Return the [x, y] coordinate for the center point of the cell that contains the specified text.  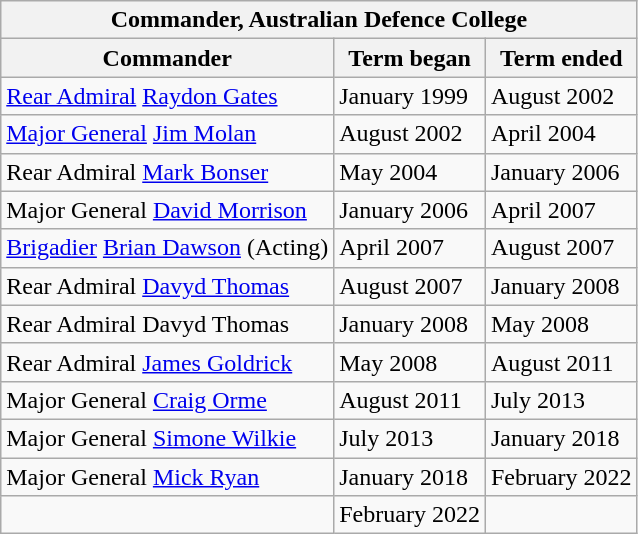
Rear Admiral James Goldrick [168, 362]
April 2004 [561, 134]
Brigadier Brian Dawson (Acting) [168, 248]
Major General Jim Molan [168, 134]
Major General Craig Orme [168, 400]
Rear Admiral Mark Bonser [168, 172]
May 2004 [410, 172]
Major General Simone Wilkie [168, 438]
Commander [168, 58]
Major General David Morrison [168, 210]
Commander, Australian Defence College [319, 20]
January 1999 [410, 96]
Rear Admiral Raydon Gates [168, 96]
Term ended [561, 58]
Major General Mick Ryan [168, 477]
Term began [410, 58]
